Extract the [X, Y] coordinate from the center of the cell holding the provided text.  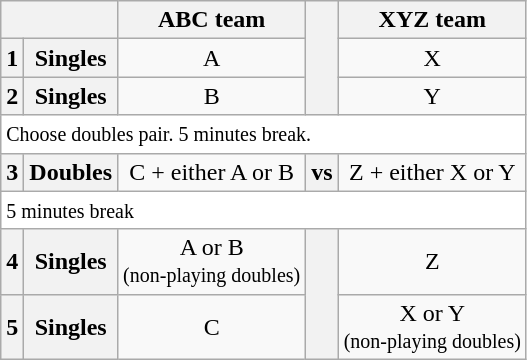
Z + either X or Y [432, 172]
4 [12, 262]
Y [432, 96]
C + either A or B [212, 172]
2 [12, 96]
1 [12, 58]
vs [322, 172]
3 [12, 172]
Choose doubles pair. 5 minutes break. [264, 134]
X or Y(non-playing doubles) [432, 326]
A [212, 58]
ABC team [212, 20]
X [432, 58]
5 minutes break [264, 210]
5 [12, 326]
B [212, 96]
A or B(non-playing doubles) [212, 262]
C [212, 326]
Doubles [71, 172]
Z [432, 262]
XYZ team [432, 20]
